Extract the [x, y] coordinate from the center of the cell holding the provided text.  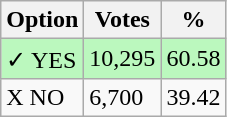
Option [42, 20]
Votes [122, 20]
X NO [42, 97]
✓ YES [42, 59]
39.42 [194, 97]
10,295 [122, 59]
60.58 [194, 59]
% [194, 20]
6,700 [122, 97]
